For the text-containing cell, return its midpoint in (X, Y) coordinate format. 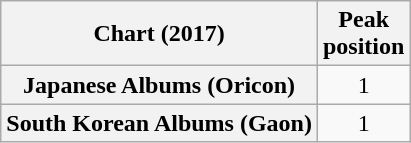
Chart (2017) (160, 34)
South Korean Albums (Gaon) (160, 123)
Peakposition (363, 34)
Japanese Albums (Oricon) (160, 85)
